Find where the given text appears and provide that cell's center as [X, Y] coordinate. 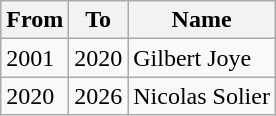
Nicolas Solier [202, 96]
Name [202, 20]
To [98, 20]
Gilbert Joye [202, 58]
2026 [98, 96]
2001 [35, 58]
From [35, 20]
